Extract the [x, y] coordinate from the center of the cell holding the provided text.  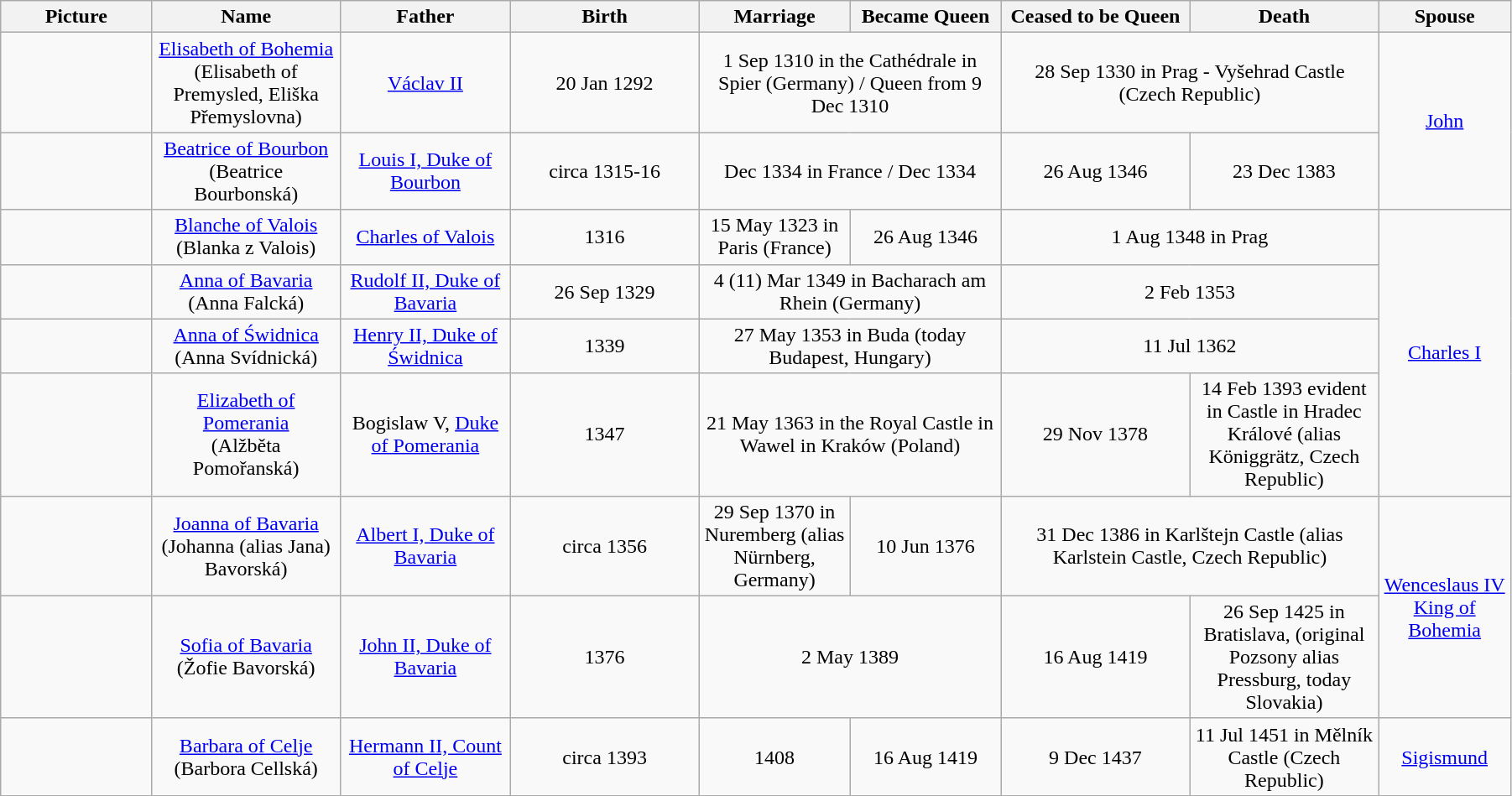
1408 [774, 757]
29 Nov 1378 [1096, 434]
20 Jan 1292 [604, 82]
28 Sep 1330 in Prag - Vyšehrad Castle (Czech Republic) [1190, 82]
John II, Duke of Bavaria [425, 657]
Barbara of Celje(Barbora Cellská) [247, 757]
26 Sep 1329 [604, 292]
Hermann II, Count of Celje [425, 757]
circa 1315-16 [604, 171]
Picture [76, 17]
Name [247, 17]
Elizabeth of Pomerania(Alžběta Pomořanská) [247, 434]
26 Sep 1425 in Bratislava, (original Pozsony alias Pressburg, today Slovakia) [1284, 657]
Death [1284, 17]
Sigismund [1445, 757]
1376 [604, 657]
Henry II, Duke of Świdnica [425, 346]
1 Aug 1348 in Prag [1190, 237]
1316 [604, 237]
circa 1393 [604, 757]
Charles of Valois [425, 237]
11 Jul 1362 [1190, 346]
29 Sep 1370 in Nuremberg (alias Nürnberg, Germany) [774, 545]
2 Feb 1353 [1190, 292]
Sofia of Bavaria(Žofie Bavorská) [247, 657]
Anna of Świdnica(Anna Svídnická) [247, 346]
10 Jun 1376 [925, 545]
9 Dec 1437 [1096, 757]
Anna of Bavaria(Anna Falcká) [247, 292]
1 Sep 1310 in the Cathédrale in Spier (Germany) / Queen from 9 Dec 1310 [850, 82]
Spouse [1445, 17]
Václav II [425, 82]
Bogislaw V, Duke of Pomerania [425, 434]
1347 [604, 434]
Ceased to be Queen [1096, 17]
23 Dec 1383 [1284, 171]
4 (11) Mar 1349 in Bacharach am Rhein (Germany) [850, 292]
21 May 1363 in the Royal Castle in Wawel in Kraków (Poland) [850, 434]
Elisabeth of Bohemia(Elisabeth of Premysled, Eliška Přemyslovna) [247, 82]
Joanna of Bavaria(Johanna (alias Jana) Bavorská) [247, 545]
Blanche of Valois(Blanka z Valois) [247, 237]
1339 [604, 346]
John [1445, 121]
14 Feb 1393 evident in Castle in Hradec Králové (alias Königgrätz, Czech Republic) [1284, 434]
11 Jul 1451 in Mělník Castle (Czech Republic) [1284, 757]
31 Dec 1386 in Karlštejn Castle (alias Karlstein Castle, Czech Republic) [1190, 545]
Albert I, Duke of Bavaria [425, 545]
Beatrice of Bourbon(Beatrice Bourbonská) [247, 171]
Marriage [774, 17]
Wenceslaus IV King of Bohemia [1445, 607]
Dec 1334 in France / Dec 1334 [850, 171]
circa 1356 [604, 545]
Birth [604, 17]
15 May 1323 in Paris (France) [774, 237]
Charles I [1445, 352]
Rudolf II, Duke of Bavaria [425, 292]
Became Queen [925, 17]
2 May 1389 [850, 657]
27 May 1353 in Buda (today Budapest, Hungary) [850, 346]
Father [425, 17]
Louis I, Duke of Bourbon [425, 171]
